Search for the cell housing the specified text and yield its (X, Y) center coordinate. 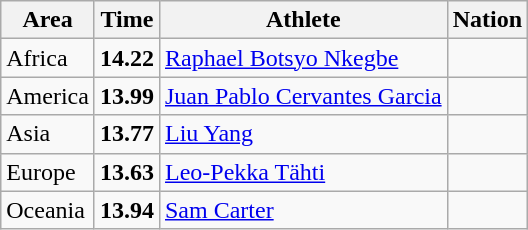
America (48, 96)
13.94 (126, 210)
Area (48, 20)
Raphael Botsyo Nkegbe (303, 58)
Liu Yang (303, 134)
Athlete (303, 20)
Leo-Pekka Tähti (303, 172)
13.77 (126, 134)
Oceania (48, 210)
Asia (48, 134)
13.99 (126, 96)
Juan Pablo Cervantes Garcia (303, 96)
Sam Carter (303, 210)
13.63 (126, 172)
Time (126, 20)
Africa (48, 58)
Nation (487, 20)
Europe (48, 172)
14.22 (126, 58)
